Extract the [x, y] coordinate from the center of the cell holding the provided text.  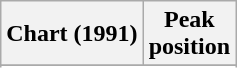
Peakposition [189, 34]
Chart (1991) [72, 34]
